Search for the cell housing the specified text and yield its [X, Y] center coordinate. 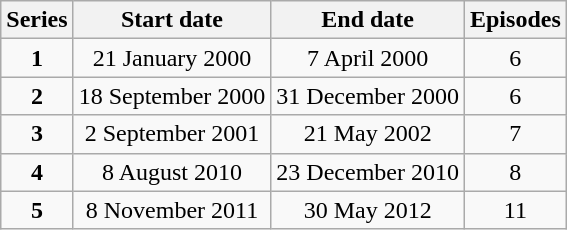
Episodes [515, 20]
11 [515, 210]
8 [515, 172]
End date [368, 20]
8 November 2011 [172, 210]
23 December 2010 [368, 172]
Series [37, 20]
7 [515, 134]
3 [37, 134]
2 September 2001 [172, 134]
31 December 2000 [368, 96]
7 April 2000 [368, 58]
8 August 2010 [172, 172]
21 May 2002 [368, 134]
18 September 2000 [172, 96]
30 May 2012 [368, 210]
2 [37, 96]
Start date [172, 20]
1 [37, 58]
21 January 2000 [172, 58]
4 [37, 172]
5 [37, 210]
